From the cell containing the given text, extract its center point as [x, y] coordinate. 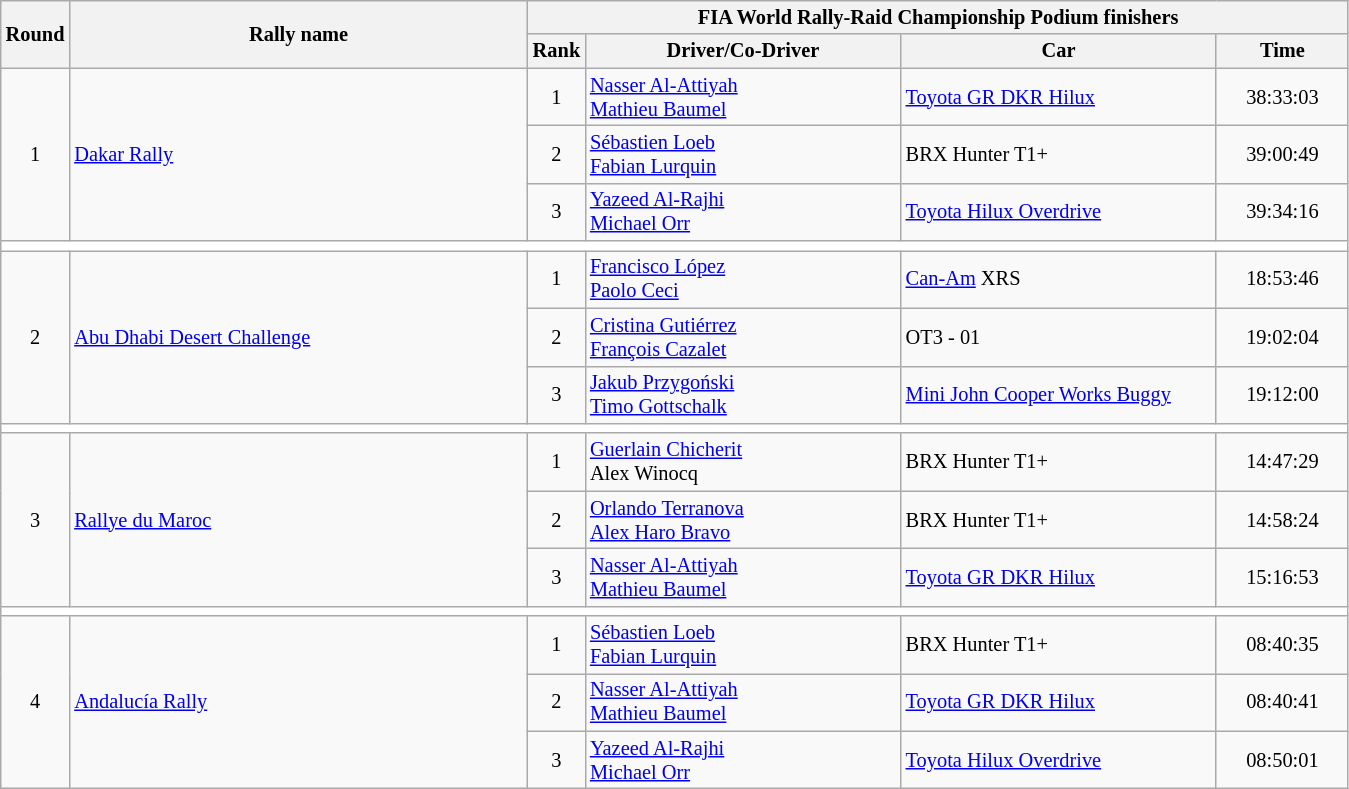
Rally name [298, 34]
Guerlain Chicherit Alex Winocq [743, 462]
FIA World Rally-Raid Championship Podium finishers [938, 17]
Cristina Gutiérrez François Cazalet [743, 337]
Can-Am XRS [1059, 279]
19:02:04 [1282, 337]
18:53:46 [1282, 279]
Car [1059, 51]
Driver/Co-Driver [743, 51]
OT3 - 01 [1059, 337]
08:40:41 [1282, 702]
Francisco López Paolo Ceci [743, 279]
39:00:49 [1282, 154]
4 [36, 702]
14:58:24 [1282, 520]
19:12:00 [1282, 395]
39:34:16 [1282, 212]
Dakar Rally [298, 154]
Time [1282, 51]
38:33:03 [1282, 97]
Orlando Terranova Alex Haro Bravo [743, 520]
Rank [556, 51]
Round [36, 34]
08:50:01 [1282, 760]
Mini John Cooper Works Buggy [1059, 395]
15:16:53 [1282, 577]
Jakub Przygoński Timo Gottschalk [743, 395]
Rallye du Maroc [298, 520]
14:47:29 [1282, 462]
Andalucía Rally [298, 702]
Abu Dhabi Desert Challenge [298, 336]
08:40:35 [1282, 645]
